Pinpoint the cell where the given text exists, returning its (X, Y) midpoint coordinate. 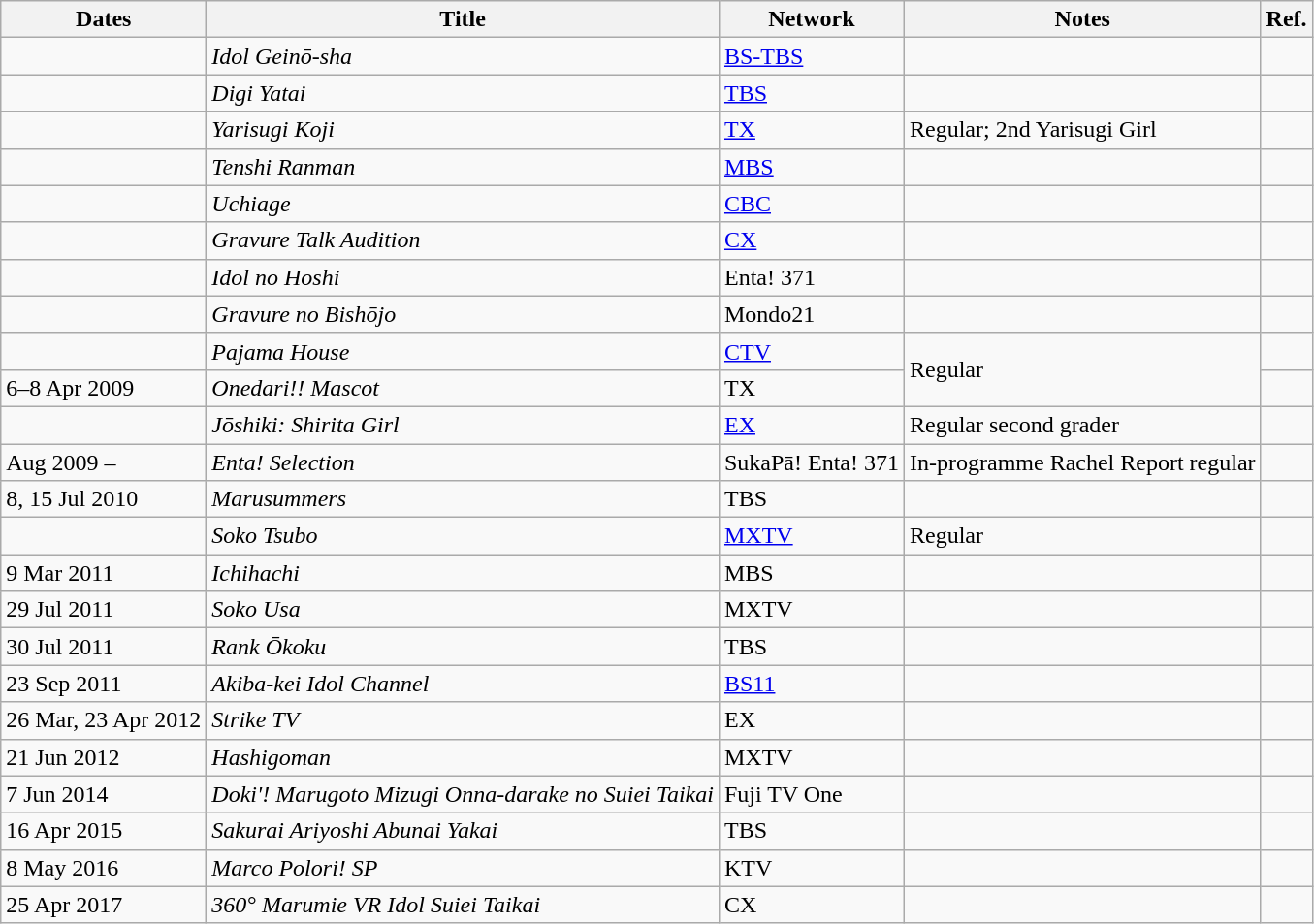
Ref. (1286, 19)
23 Sep 2011 (104, 684)
Tenshi Ranman (464, 167)
Title (464, 19)
Notes (1082, 19)
25 Apr 2017 (104, 905)
Dates (104, 19)
BS11 (811, 684)
Doki'! Marugoto Mizugi Onna-darake no Suiei Taikai (464, 794)
Enta! Selection (464, 462)
360° Marumie VR Idol Suiei Taikai (464, 905)
Sakurai Ariyoshi Abunai Yakai (464, 831)
BS-TBS (811, 56)
Gravure Talk Audition (464, 240)
Pajama House (464, 351)
KTV (811, 868)
Marusummers (464, 499)
Gravure no Bishōjo (464, 314)
Regular; 2nd Yarisugi Girl (1082, 130)
Yarisugi Koji (464, 130)
9 Mar 2011 (104, 573)
CTV (811, 351)
Strike TV (464, 720)
Fuji TV One (811, 794)
Onedari!! Mascot (464, 388)
Soko Tsubo (464, 536)
Digi Yatai (464, 93)
30 Jul 2011 (104, 647)
CBC (811, 204)
Marco Polori! SP (464, 868)
Enta! 371 (811, 277)
21 Jun 2012 (104, 757)
8 May 2016 (104, 868)
Aug 2009 – (104, 462)
SukaPā! Enta! 371 (811, 462)
Akiba-kei Idol Channel (464, 684)
Regular second grader (1082, 425)
16 Apr 2015 (104, 831)
8, 15 Jul 2010 (104, 499)
Idol Geinō-sha (464, 56)
29 Jul 2011 (104, 610)
Idol no Hoshi (464, 277)
6–8 Apr 2009 (104, 388)
Rank Ōkoku (464, 647)
In-programme Rachel Report regular (1082, 462)
7 Jun 2014 (104, 794)
Ichihachi (464, 573)
Soko Usa (464, 610)
26 Mar, 23 Apr 2012 (104, 720)
Jōshiki: Shirita Girl (464, 425)
Uchiage (464, 204)
Mondo21 (811, 314)
Hashigoman (464, 757)
Network (811, 19)
